Search for the cell housing the specified text and yield its (X, Y) center coordinate. 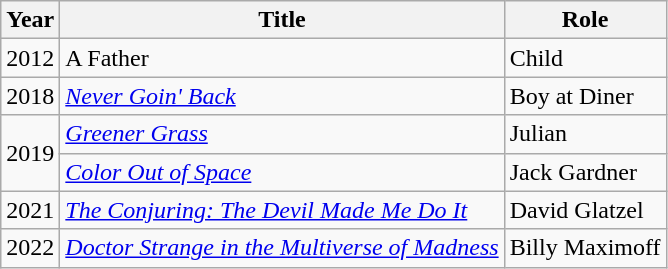
2022 (30, 248)
Year (30, 20)
Child (585, 58)
2019 (30, 153)
2018 (30, 96)
Title (282, 20)
Color Out of Space (282, 172)
Never Goin' Back (282, 96)
Julian (585, 134)
2021 (30, 210)
Greener Grass (282, 134)
Boy at Diner (585, 96)
2012 (30, 58)
Jack Gardner (585, 172)
Role (585, 20)
David Glatzel (585, 210)
Doctor Strange in the Multiverse of Madness (282, 248)
The Conjuring: The Devil Made Me Do It (282, 210)
Billy Maximoff (585, 248)
A Father (282, 58)
